Capture the cell that displays the provided text and extract its [x, y] central coordinate. 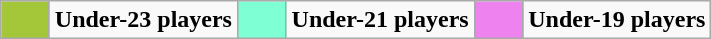
Under-21 players [380, 20]
Under-23 players [143, 20]
Under-19 players [617, 20]
